Search for the cell housing the specified text and yield its [X, Y] center coordinate. 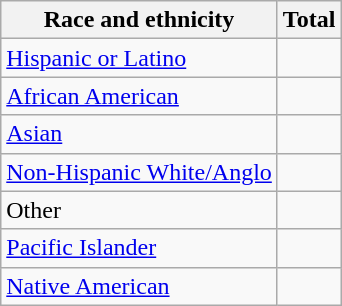
Asian [140, 134]
Race and ethnicity [140, 20]
Non-Hispanic White/Anglo [140, 172]
Pacific Islander [140, 248]
African American [140, 96]
Total [309, 20]
Native American [140, 286]
Other [140, 210]
Hispanic or Latino [140, 58]
